From the cell containing the given text, extract its center point as [x, y] coordinate. 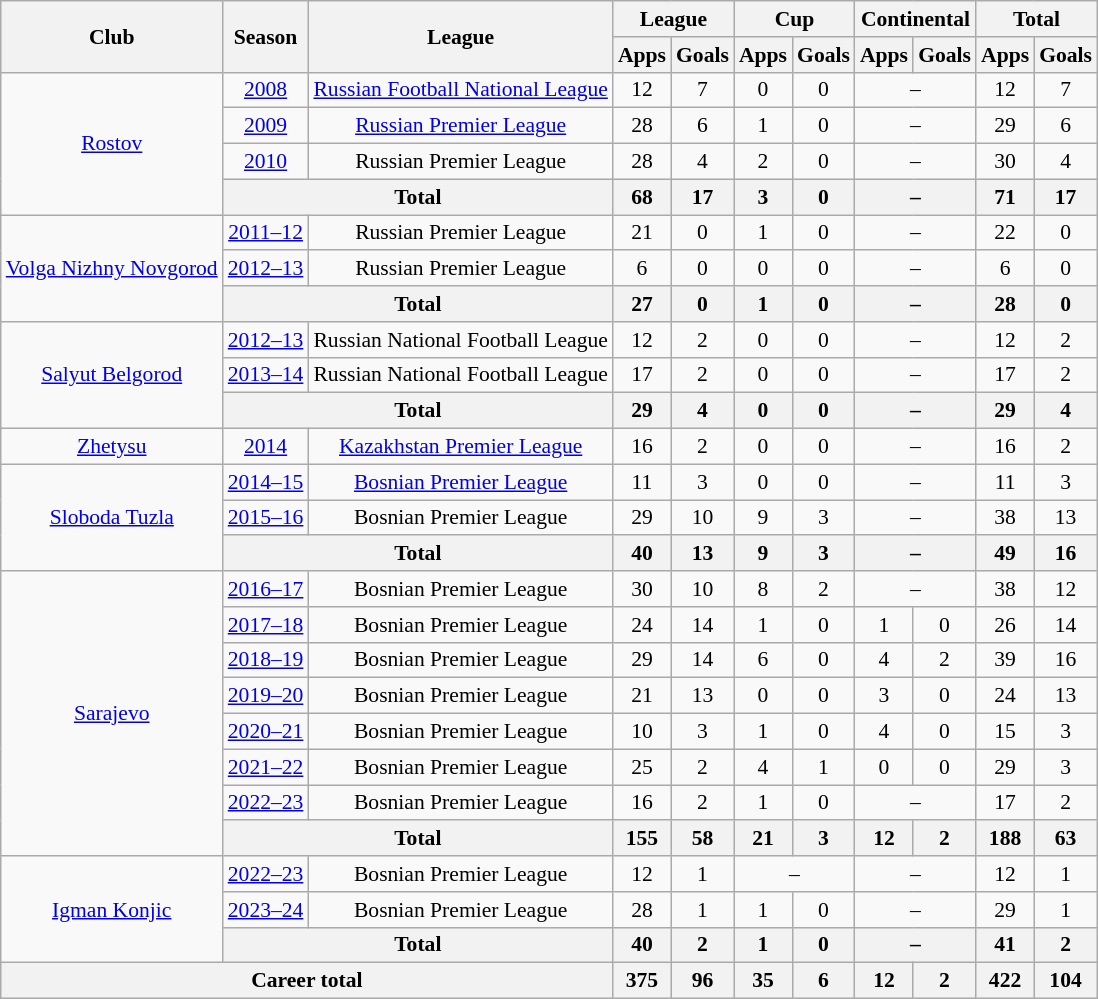
Russian Football National League [460, 90]
188 [1005, 839]
422 [1005, 981]
2020–21 [266, 732]
Salyut Belgorod [112, 376]
22 [1005, 233]
15 [1005, 732]
2010 [266, 162]
26 [1005, 625]
8 [763, 589]
63 [1066, 839]
2013–14 [266, 375]
68 [642, 197]
96 [702, 981]
Cup [794, 19]
Continental [916, 19]
Sarajevo [112, 714]
2009 [266, 126]
71 [1005, 197]
49 [1005, 554]
39 [1005, 660]
Rostov [112, 143]
2016–17 [266, 589]
Season [266, 36]
Career total [307, 981]
25 [642, 767]
2017–18 [266, 625]
58 [702, 839]
Kazakhstan Premier League [460, 447]
35 [763, 981]
Volga Nizhny Novgorod [112, 268]
2014–15 [266, 482]
2011–12 [266, 233]
2023–24 [266, 910]
41 [1005, 945]
Club [112, 36]
104 [1066, 981]
375 [642, 981]
2021–22 [266, 767]
Sloboda Tuzla [112, 518]
2015–16 [266, 518]
Zhetysu [112, 447]
2014 [266, 447]
2018–19 [266, 660]
2019–20 [266, 696]
27 [642, 304]
155 [642, 839]
Igman Konjic [112, 910]
2008 [266, 90]
